Provide the [x, y] coordinate of the cell's center where the given text is located.  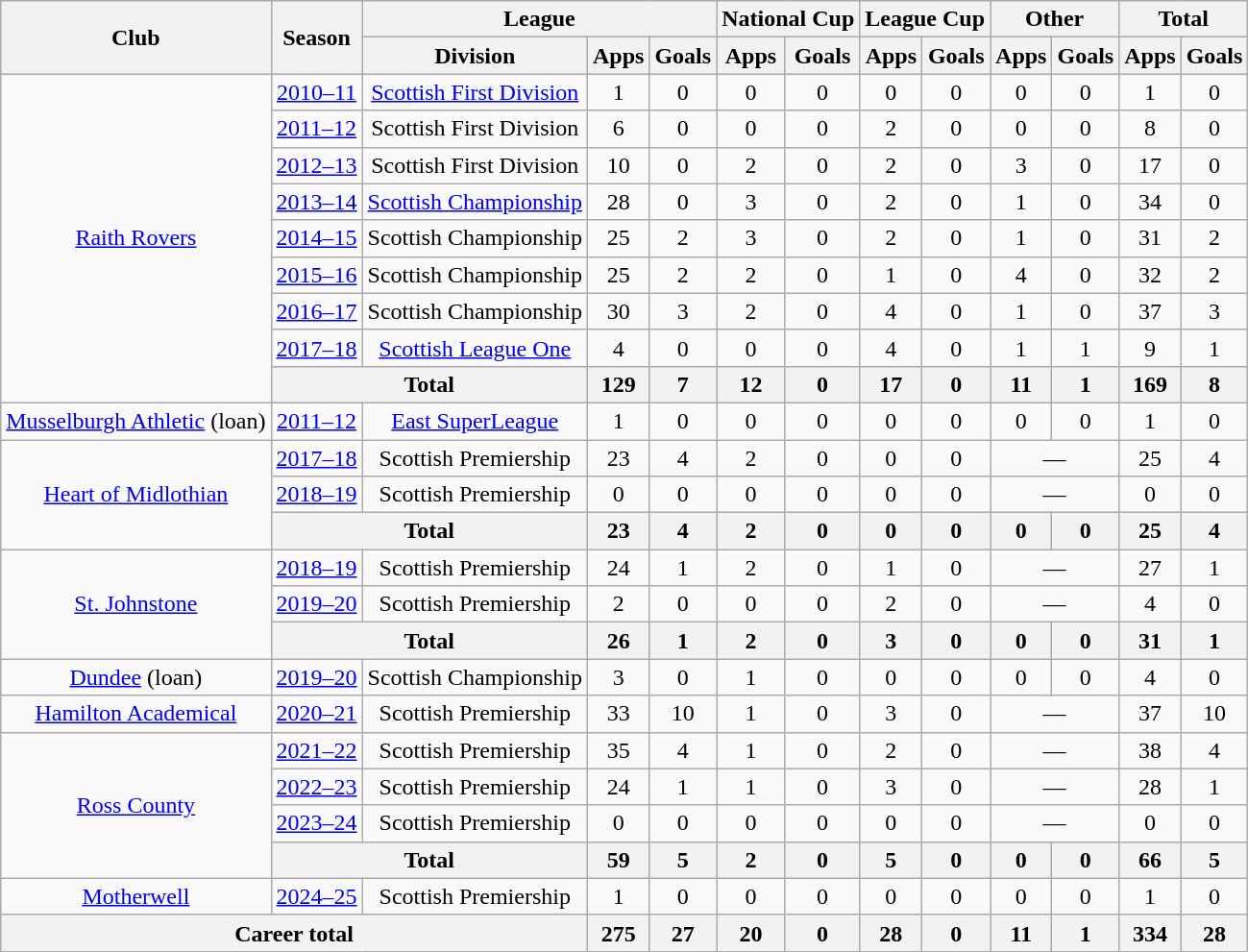
St. Johnstone [136, 604]
35 [618, 750]
Division [475, 56]
Season [317, 37]
Raith Rovers [136, 238]
38 [1150, 750]
2016–17 [317, 311]
Ross County [136, 805]
Heart of Midlothian [136, 495]
Dundee (loan) [136, 677]
169 [1150, 384]
League Cup [925, 19]
Scottish League One [475, 348]
Club [136, 37]
2014–15 [317, 238]
Career total [294, 933]
59 [618, 860]
2015–16 [317, 275]
Motherwell [136, 896]
Other [1055, 19]
12 [751, 384]
2022–23 [317, 787]
33 [618, 714]
2024–25 [317, 896]
2013–14 [317, 202]
34 [1150, 202]
2021–22 [317, 750]
Hamilton Academical [136, 714]
20 [751, 933]
66 [1150, 860]
2012–13 [317, 165]
129 [618, 384]
7 [683, 384]
2020–21 [317, 714]
9 [1150, 348]
30 [618, 311]
National Cup [788, 19]
275 [618, 933]
2023–24 [317, 823]
League [540, 19]
334 [1150, 933]
East SuperLeague [475, 421]
32 [1150, 275]
Musselburgh Athletic (loan) [136, 421]
6 [618, 129]
2010–11 [317, 92]
26 [618, 641]
